Locate the cell with the specified text and output its [x, y] center coordinate. 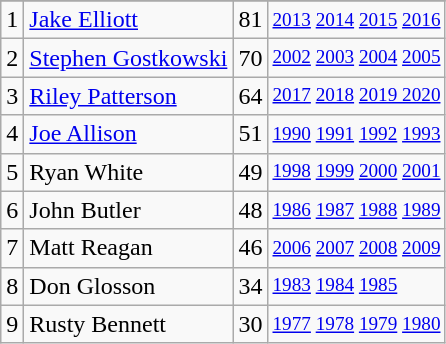
Riley Patterson [128, 96]
70 [250, 58]
2006 2007 2008 2009 [356, 248]
8 [12, 286]
2013 2014 2015 2016 [356, 20]
48 [250, 210]
7 [12, 248]
Don Glosson [128, 286]
2002 2003 2004 2005 [356, 58]
Rusty Bennett [128, 324]
1990 1991 1992 1993 [356, 134]
Jake Elliott [128, 20]
81 [250, 20]
5 [12, 172]
6 [12, 210]
46 [250, 248]
1977 1978 1979 1980 [356, 324]
2017 2018 2019 2020 [356, 96]
Ryan White [128, 172]
2 [12, 58]
34 [250, 286]
1 [12, 20]
4 [12, 134]
49 [250, 172]
1998 1999 2000 2001 [356, 172]
Stephen Gostkowski [128, 58]
Joe Allison [128, 134]
Matt Reagan [128, 248]
1986 1987 1988 1989 [356, 210]
30 [250, 324]
9 [12, 324]
1983 1984 1985 [356, 286]
John Butler [128, 210]
3 [12, 96]
51 [250, 134]
64 [250, 96]
